Scan for the cell matching the given text and deliver its (X, Y) coordinate at center. 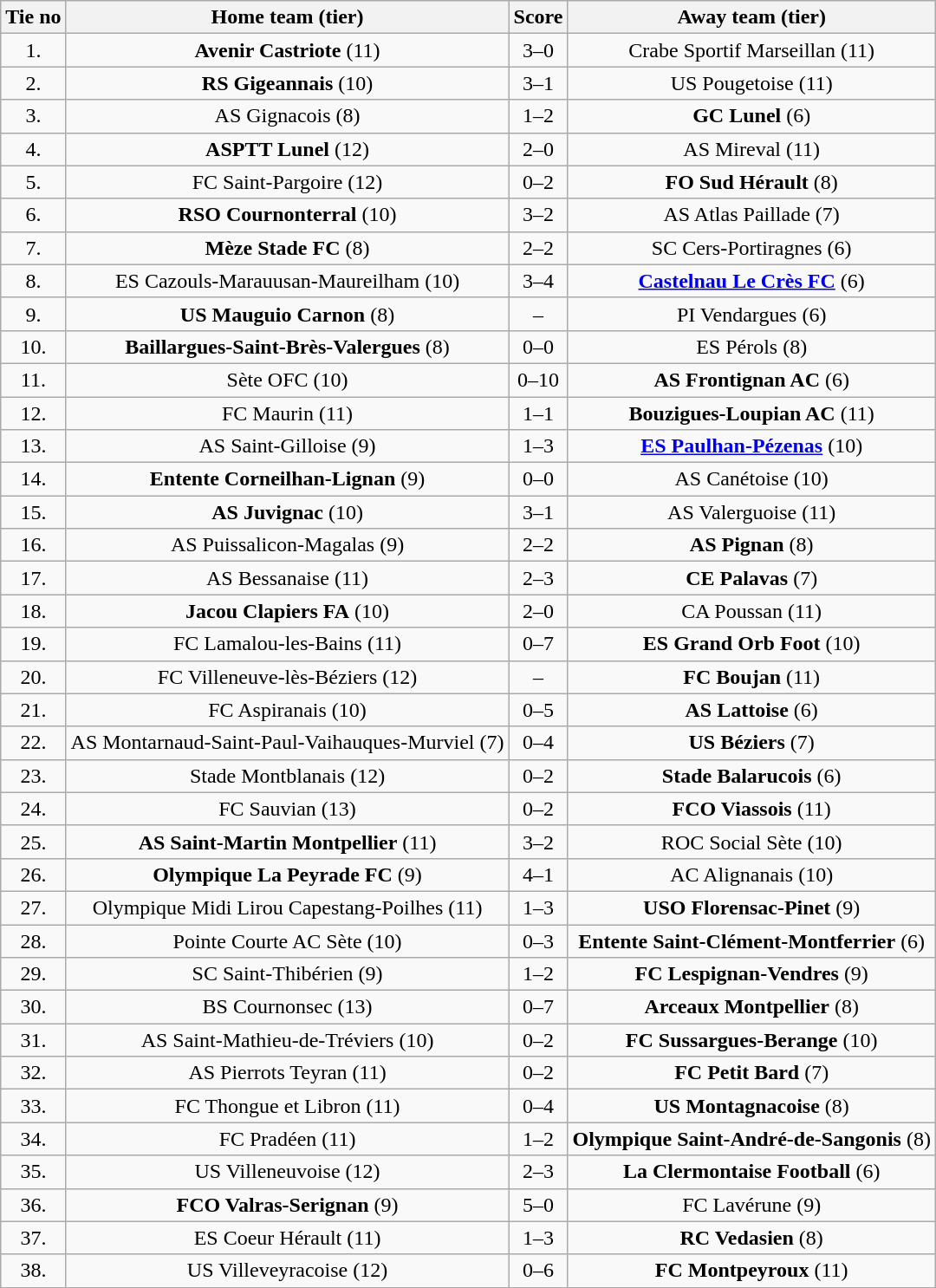
FC Saint-Pargoire (12) (288, 182)
5. (33, 182)
AS Pierrots Teyran (11) (288, 1073)
6. (33, 215)
AS Mireval (11) (751, 149)
25. (33, 842)
AS Puissalicon-Magalas (9) (288, 545)
Jacou Clapiers FA (10) (288, 611)
Sète OFC (10) (288, 380)
Crabe Sportif Marseillan (11) (751, 50)
1. (33, 50)
La Clermontaise Football (6) (751, 1172)
20. (33, 677)
FC Thongue et Libron (11) (288, 1106)
Tie no (33, 17)
FC Lespignan-Vendres (9) (751, 974)
18. (33, 611)
24. (33, 809)
19. (33, 644)
Entente Corneilhan-Lignan (9) (288, 479)
FC Petit Bard (7) (751, 1073)
ES Paulhan-Pézenas (10) (751, 446)
SC Cers-Portiragnes (6) (751, 248)
11. (33, 380)
ES Cazouls-Marauusan-Maureilham (10) (288, 281)
7. (33, 248)
Bouzigues-Loupian AC (11) (751, 413)
ES Pérols (8) (751, 347)
13. (33, 446)
32. (33, 1073)
ES Coeur Hérault (11) (288, 1238)
AS Pignan (8) (751, 545)
US Villeneuvoise (12) (288, 1172)
FC Montpeyroux (11) (751, 1271)
RS Gigeannais (10) (288, 83)
8. (33, 281)
10. (33, 347)
AS Saint-Gilloise (9) (288, 446)
17. (33, 578)
14. (33, 479)
4. (33, 149)
9. (33, 314)
0–10 (538, 380)
ES Grand Orb Foot (10) (751, 644)
Arceaux Montpellier (8) (751, 1007)
AS Saint-Martin Montpellier (11) (288, 842)
US Pougetoise (11) (751, 83)
Stade Montblanais (12) (288, 776)
29. (33, 974)
3–0 (538, 50)
CE Palavas (7) (751, 578)
FC Maurin (11) (288, 413)
Olympique La Peyrade FC (9) (288, 875)
0–5 (538, 710)
31. (33, 1040)
34. (33, 1139)
21. (33, 710)
FC Aspiranais (10) (288, 710)
AS Valerguoise (11) (751, 512)
FCO Valras-Serignan (9) (288, 1205)
33. (33, 1106)
Mèze Stade FC (8) (288, 248)
37. (33, 1238)
28. (33, 940)
3–4 (538, 281)
AS Lattoise (6) (751, 710)
US Villeveyracoise (12) (288, 1271)
15. (33, 512)
0–3 (538, 940)
Olympique Saint-André-de-Sangonis (8) (751, 1139)
4–1 (538, 875)
36. (33, 1205)
35. (33, 1172)
AS Canétoise (10) (751, 479)
FC Sussargues-Berange (10) (751, 1040)
AS Bessanaise (11) (288, 578)
30. (33, 1007)
FC Villeneuve-lès-Béziers (12) (288, 677)
RC Vedasien (8) (751, 1238)
5–0 (538, 1205)
RSO Cournonterral (10) (288, 215)
1–1 (538, 413)
FC Pradéen (11) (288, 1139)
Castelnau Le Crès FC (6) (751, 281)
Baillargues-Saint-Brès-Valergues (8) (288, 347)
US Montagnacoise (8) (751, 1106)
2. (33, 83)
27. (33, 907)
AS Saint-Mathieu-de-Tréviers (10) (288, 1040)
23. (33, 776)
Stade Balarucois (6) (751, 776)
FC Lavérune (9) (751, 1205)
US Béziers (7) (751, 743)
AS Frontignan AC (6) (751, 380)
Olympique Midi Lirou Capestang-Poilhes (11) (288, 907)
ROC Social Sète (10) (751, 842)
0–6 (538, 1271)
Score (538, 17)
16. (33, 545)
FC Lamalou-les-Bains (11) (288, 644)
Home team (tier) (288, 17)
ASPTT Lunel (12) (288, 149)
Away team (tier) (751, 17)
38. (33, 1271)
AS Montarnaud-Saint-Paul-Vaihauques-Murviel (7) (288, 743)
SC Saint-Thibérien (9) (288, 974)
US Mauguio Carnon (8) (288, 314)
Pointe Courte AC Sète (10) (288, 940)
FO Sud Hérault (8) (751, 182)
12. (33, 413)
Entente Saint-Clément-Montferrier (6) (751, 940)
AS Gignacois (8) (288, 116)
BS Cournonsec (13) (288, 1007)
AC Alignanais (10) (751, 875)
22. (33, 743)
Avenir Castriote (11) (288, 50)
AS Atlas Paillade (7) (751, 215)
PI Vendargues (6) (751, 314)
USO Florensac-Pinet (9) (751, 907)
FC Sauvian (13) (288, 809)
CA Poussan (11) (751, 611)
GC Lunel (6) (751, 116)
3. (33, 116)
FCO Viassois (11) (751, 809)
FC Boujan (11) (751, 677)
AS Juvignac (10) (288, 512)
26. (33, 875)
